Search for the cell housing the specified text and yield its (X, Y) center coordinate. 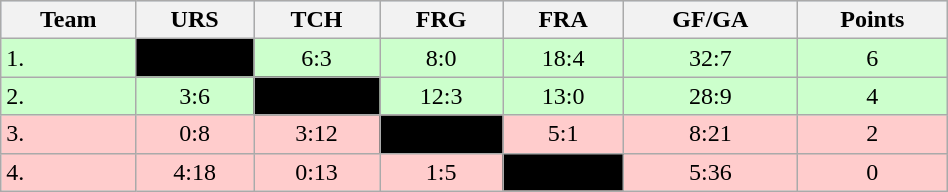
4 (872, 96)
32:7 (710, 58)
TCH (317, 20)
1. (68, 58)
13:0 (564, 96)
18:4 (564, 58)
28:9 (710, 96)
1:5 (442, 172)
8:0 (442, 58)
0:8 (195, 134)
URS (195, 20)
6:3 (317, 58)
GF/GA (710, 20)
5:1 (564, 134)
8:21 (710, 134)
FRA (564, 20)
FRG (442, 20)
2 (872, 134)
4. (68, 172)
5:36 (710, 172)
12:3 (442, 96)
Points (872, 20)
Team (68, 20)
3:12 (317, 134)
3:6 (195, 96)
6 (872, 58)
3. (68, 134)
0 (872, 172)
2. (68, 96)
4:18 (195, 172)
0:13 (317, 172)
